Output the [X, Y] coordinate of the center of the cell containing the given text.  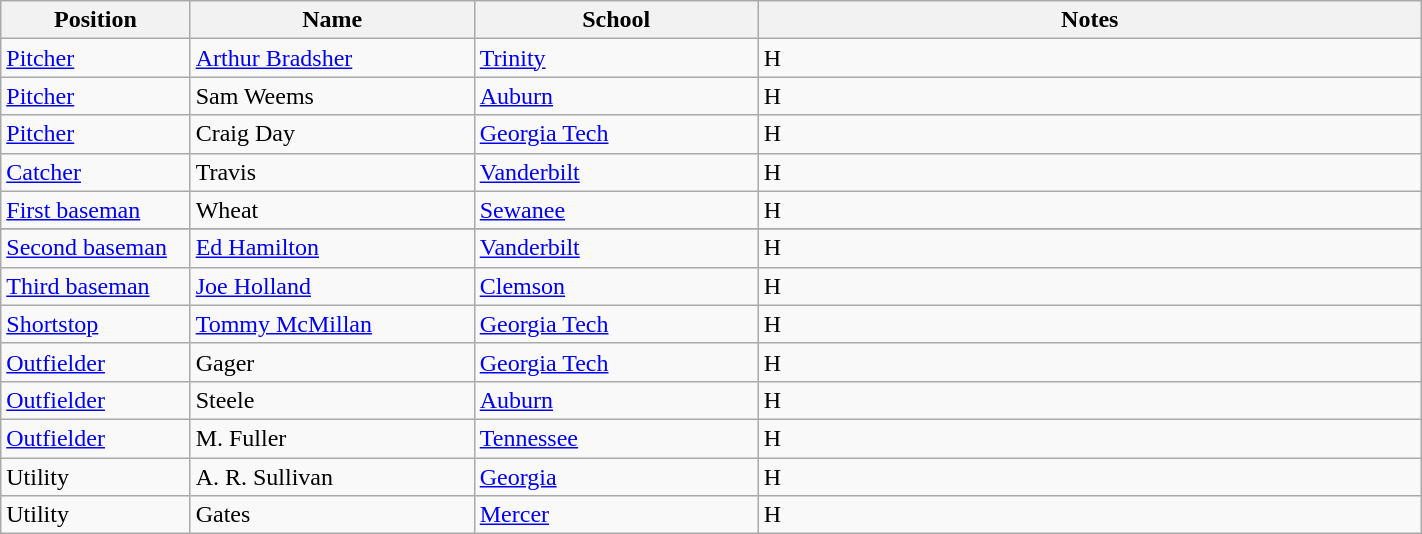
School [616, 20]
Third baseman [96, 286]
Gager [332, 362]
Tennessee [616, 438]
Georgia [616, 477]
Steele [332, 400]
Joe Holland [332, 286]
First baseman [96, 210]
A. R. Sullivan [332, 477]
Name [332, 20]
Sam Weems [332, 96]
Tommy McMillan [332, 324]
Craig Day [332, 134]
Second baseman [96, 248]
Wheat [332, 210]
Shortstop [96, 324]
Gates [332, 515]
Position [96, 20]
Clemson [616, 286]
M. Fuller [332, 438]
Travis [332, 172]
Trinity [616, 58]
Ed Hamilton [332, 248]
Notes [1090, 20]
Catcher [96, 172]
Mercer [616, 515]
Arthur Bradsher [332, 58]
Sewanee [616, 210]
